Provide the (x, y) coordinate of the cell's center where the given text is located.  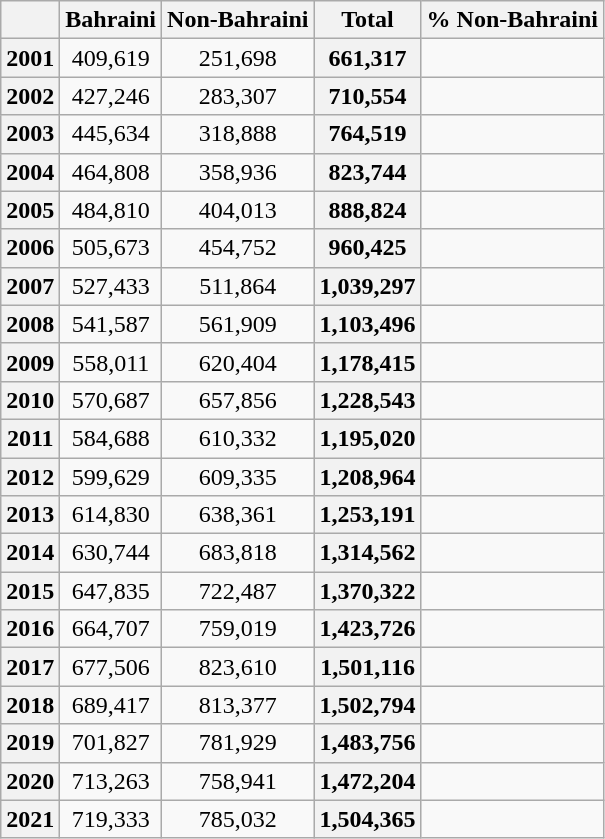
1,178,415 (368, 362)
1,423,726 (368, 629)
689,417 (111, 705)
610,332 (238, 438)
511,864 (238, 286)
2007 (30, 286)
781,929 (238, 743)
701,827 (111, 743)
505,673 (111, 248)
1,039,297 (368, 286)
823,744 (368, 172)
620,404 (238, 362)
888,824 (368, 210)
1,253,191 (368, 515)
722,487 (238, 591)
1,370,322 (368, 591)
2011 (30, 438)
614,830 (111, 515)
1,501,116 (368, 667)
1,208,964 (368, 477)
Non-Bahraini (238, 20)
2021 (30, 819)
2012 (30, 477)
609,335 (238, 477)
2006 (30, 248)
1,483,756 (368, 743)
1,195,020 (368, 438)
251,698 (238, 58)
960,425 (368, 248)
2005 (30, 210)
558,011 (111, 362)
664,707 (111, 629)
2013 (30, 515)
% Non-Bahraini (512, 20)
427,246 (111, 96)
Bahraini (111, 20)
785,032 (238, 819)
1,228,543 (368, 400)
759,019 (238, 629)
Total (368, 20)
2009 (30, 362)
719,333 (111, 819)
2016 (30, 629)
584,688 (111, 438)
464,808 (111, 172)
638,361 (238, 515)
541,587 (111, 324)
683,818 (238, 553)
657,856 (238, 400)
2018 (30, 705)
630,744 (111, 553)
2002 (30, 96)
404,013 (238, 210)
561,909 (238, 324)
445,634 (111, 134)
2014 (30, 553)
647,835 (111, 591)
283,307 (238, 96)
1,504,365 (368, 819)
599,629 (111, 477)
2004 (30, 172)
2001 (30, 58)
1,314,562 (368, 553)
677,506 (111, 667)
454,752 (238, 248)
2019 (30, 743)
1,502,794 (368, 705)
2015 (30, 591)
527,433 (111, 286)
661,317 (368, 58)
2010 (30, 400)
764,519 (368, 134)
758,941 (238, 781)
2008 (30, 324)
813,377 (238, 705)
409,619 (111, 58)
1,103,496 (368, 324)
2020 (30, 781)
570,687 (111, 400)
1,472,204 (368, 781)
2003 (30, 134)
484,810 (111, 210)
713,263 (111, 781)
2017 (30, 667)
710,554 (368, 96)
823,610 (238, 667)
358,936 (238, 172)
318,888 (238, 134)
